Find where the given text appears and provide that cell's center as (X, Y) coordinate. 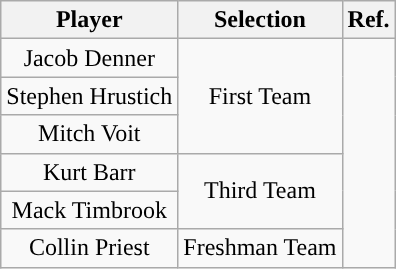
Mitch Voit (90, 134)
First Team (260, 96)
Third Team (260, 191)
Selection (260, 20)
Collin Priest (90, 248)
Ref. (368, 20)
Freshman Team (260, 248)
Player (90, 20)
Stephen Hrustich (90, 96)
Kurt Barr (90, 172)
Mack Timbrook (90, 210)
Jacob Denner (90, 58)
